Locate the cell with the specified text and output its [X, Y] center coordinate. 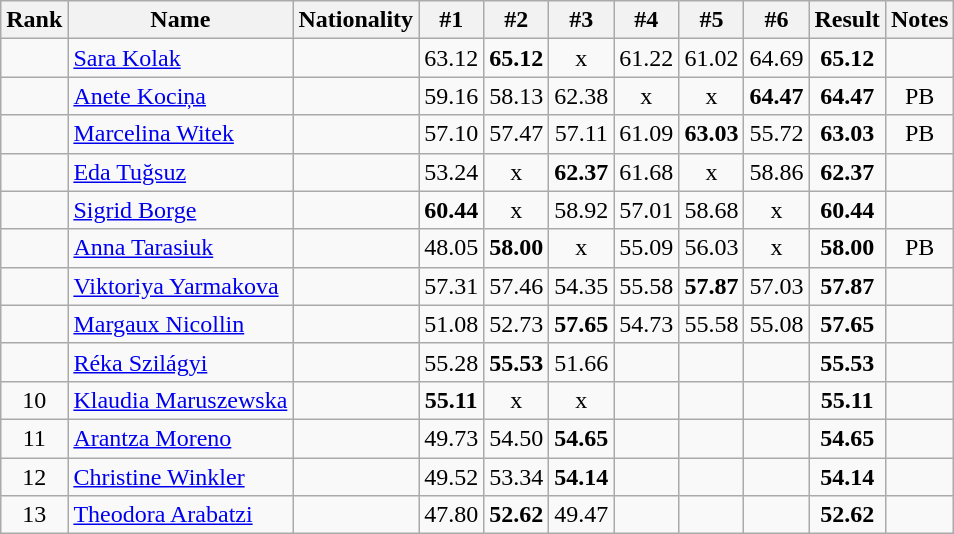
53.24 [452, 172]
57.46 [516, 286]
61.02 [712, 58]
55.72 [776, 134]
12 [34, 477]
52.73 [516, 324]
55.08 [776, 324]
61.09 [646, 134]
49.52 [452, 477]
57.47 [516, 134]
63.12 [452, 58]
Notes [919, 20]
57.11 [582, 134]
58.86 [776, 172]
57.01 [646, 210]
#6 [776, 20]
54.50 [516, 438]
58.68 [712, 210]
Klaudia Maruszewska [180, 400]
Réka Szilágyi [180, 362]
#1 [452, 20]
57.10 [452, 134]
Rank [34, 20]
57.31 [452, 286]
55.09 [646, 248]
#3 [582, 20]
Sigrid Borge [180, 210]
62.38 [582, 96]
51.66 [582, 362]
47.80 [452, 515]
Margaux Nicollin [180, 324]
13 [34, 515]
61.22 [646, 58]
#5 [712, 20]
Marcelina Witek [180, 134]
58.13 [516, 96]
59.16 [452, 96]
58.92 [582, 210]
Eda Tuğsuz [180, 172]
Name [180, 20]
Viktoriya Yarmakova [180, 286]
56.03 [712, 248]
49.73 [452, 438]
Anna Tarasiuk [180, 248]
51.08 [452, 324]
61.68 [646, 172]
53.34 [516, 477]
10 [34, 400]
49.47 [582, 515]
Arantza Moreno [180, 438]
11 [34, 438]
Theodora Arabatzi [180, 515]
#4 [646, 20]
Nationality [356, 20]
57.03 [776, 286]
54.35 [582, 286]
Christine Winkler [180, 477]
Result [847, 20]
48.05 [452, 248]
#2 [516, 20]
Sara Kolak [180, 58]
64.69 [776, 58]
Anete Kociņa [180, 96]
55.28 [452, 362]
54.73 [646, 324]
